Determine the (X, Y) coordinate at the center of the cell enclosing the given text.  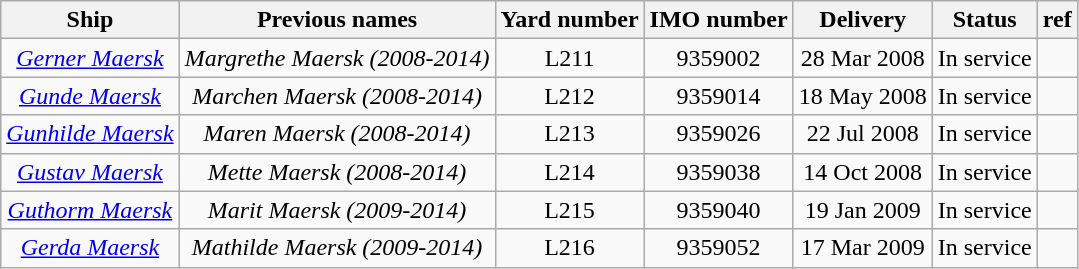
Maren Maersk (2008-2014) (337, 134)
9359040 (718, 210)
9359026 (718, 134)
Marit Maersk (2009-2014) (337, 210)
9359002 (718, 58)
Delivery (862, 20)
L214 (570, 172)
19 Jan 2009 (862, 210)
IMO number (718, 20)
9359038 (718, 172)
Ship (90, 20)
17 Mar 2009 (862, 248)
22 Jul 2008 (862, 134)
Gerda Maersk (90, 248)
ref (1057, 20)
L211 (570, 58)
18 May 2008 (862, 96)
Mette Maersk (2008-2014) (337, 172)
Gerner Maersk (90, 58)
Margrethe Maersk (2008-2014) (337, 58)
Gustav Maersk (90, 172)
L216 (570, 248)
L212 (570, 96)
Yard number (570, 20)
9359052 (718, 248)
Status (984, 20)
L215 (570, 210)
Mathilde Maersk (2009-2014) (337, 248)
9359014 (718, 96)
Previous names (337, 20)
Marchen Maersk (2008-2014) (337, 96)
Gunde Maersk (90, 96)
28 Mar 2008 (862, 58)
Gunhilde Maersk (90, 134)
14 Oct 2008 (862, 172)
L213 (570, 134)
Guthorm Maersk (90, 210)
